Detect which cell encompasses the target text, then output its [X, Y] center coordinate. 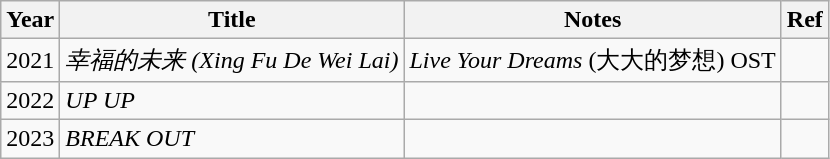
Ref [804, 20]
Notes [592, 20]
2023 [30, 138]
幸福的未来 (Xing Fu De Wei Lai) [232, 60]
2021 [30, 60]
2022 [30, 100]
UP UP [232, 100]
Year [30, 20]
BREAK OUT [232, 138]
Title [232, 20]
Live Your Dreams (大大的梦想) OST [592, 60]
